Identify which cell holds the provided text, then report its [X, Y] central coordinate. 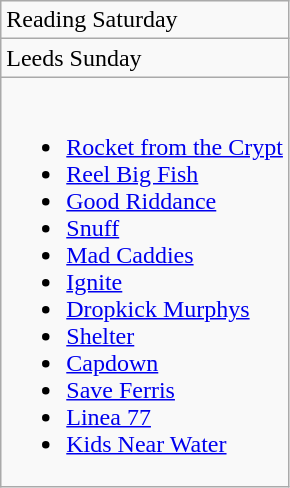
Reading Saturday [145, 20]
Rocket from the CryptReel Big FishGood RiddanceSnuffMad CaddiesIgniteDropkick MurphysShelterCapdownSave FerrisLinea 77Kids Near Water [145, 282]
Leeds Sunday [145, 58]
